Capture the cell that displays the provided text and extract its [X, Y] central coordinate. 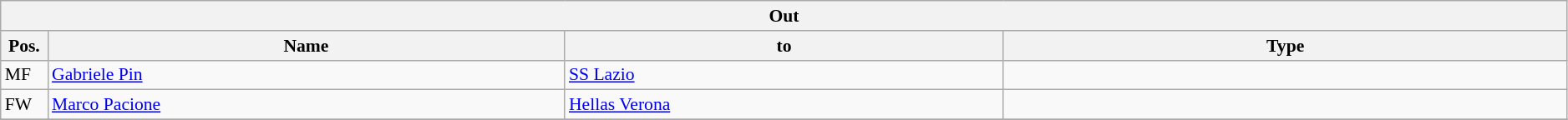
Name [306, 46]
Gabriele Pin [306, 75]
Marco Pacione [306, 105]
to [784, 46]
Hellas Verona [784, 105]
FW [24, 105]
MF [24, 75]
Type [1285, 46]
SS Lazio [784, 75]
Out [784, 16]
Pos. [24, 46]
